Extract the (x, y) coordinate from the center of the cell holding the provided text.  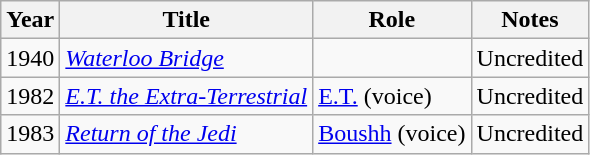
Waterloo Bridge (186, 58)
Year (30, 20)
1983 (30, 134)
Boushh (voice) (392, 134)
Return of the Jedi (186, 134)
E.T. (voice) (392, 96)
Role (392, 20)
Notes (530, 20)
E.T. the Extra-Terrestrial (186, 96)
1940 (30, 58)
Title (186, 20)
1982 (30, 96)
